Identify which cell holds the provided text, then report its (X, Y) central coordinate. 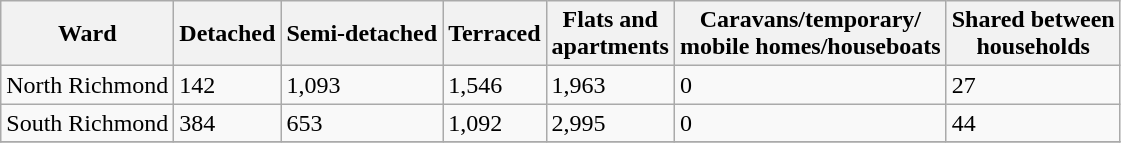
1,093 (362, 85)
27 (1033, 85)
44 (1033, 123)
Terraced (494, 34)
North Richmond (88, 85)
2,995 (610, 123)
1,963 (610, 85)
384 (228, 123)
Semi-detached (362, 34)
1,092 (494, 123)
142 (228, 85)
1,546 (494, 85)
Caravans/temporary/mobile homes/houseboats (810, 34)
Flats andapartments (610, 34)
Detached (228, 34)
South Richmond (88, 123)
Ward (88, 34)
Shared betweenhouseholds (1033, 34)
653 (362, 123)
